Return the [X, Y] coordinate for the center point of the cell that contains the specified text.  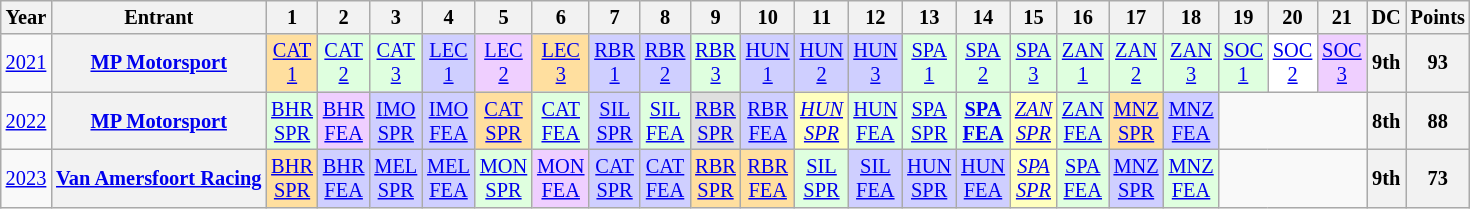
2 [344, 17]
ZAN2 [1136, 63]
MONSPR [504, 178]
88 [1438, 121]
SPA1 [929, 63]
IMOFEA [448, 121]
HUN1 [768, 63]
ZAN3 [1192, 63]
3 [396, 17]
Entrant [158, 17]
HUN2 [822, 63]
73 [1438, 178]
7 [614, 17]
Points [1438, 17]
CAT3 [396, 63]
12 [875, 17]
RBR3 [715, 63]
11 [822, 17]
SPA3 [1034, 63]
DC [1386, 17]
93 [1438, 63]
9 [715, 17]
MELSPR [396, 178]
10 [768, 17]
13 [929, 17]
1 [292, 17]
Year [26, 17]
16 [1083, 17]
5 [504, 17]
14 [983, 17]
21 [1342, 17]
SPA2 [983, 63]
18 [1192, 17]
4 [448, 17]
ZAN1 [1083, 63]
IMOSPR [396, 121]
6 [560, 17]
CAT2 [344, 63]
2023 [26, 178]
17 [1136, 17]
RBR1 [614, 63]
RBR2 [665, 63]
8 [665, 17]
MONFEA [560, 178]
ZANFEA [1083, 121]
15 [1034, 17]
SOC3 [1342, 63]
19 [1244, 17]
LEC2 [504, 63]
LEC3 [560, 63]
ZANSPR [1034, 121]
SOC2 [1292, 63]
CAT1 [292, 63]
MELFEA [448, 178]
Van Amersfoort Racing [158, 178]
LEC1 [448, 63]
HUN3 [875, 63]
2022 [26, 121]
8th [1386, 121]
20 [1292, 17]
2021 [26, 63]
SOC1 [1244, 63]
